Locate the cell with the specified text and output its (x, y) center coordinate. 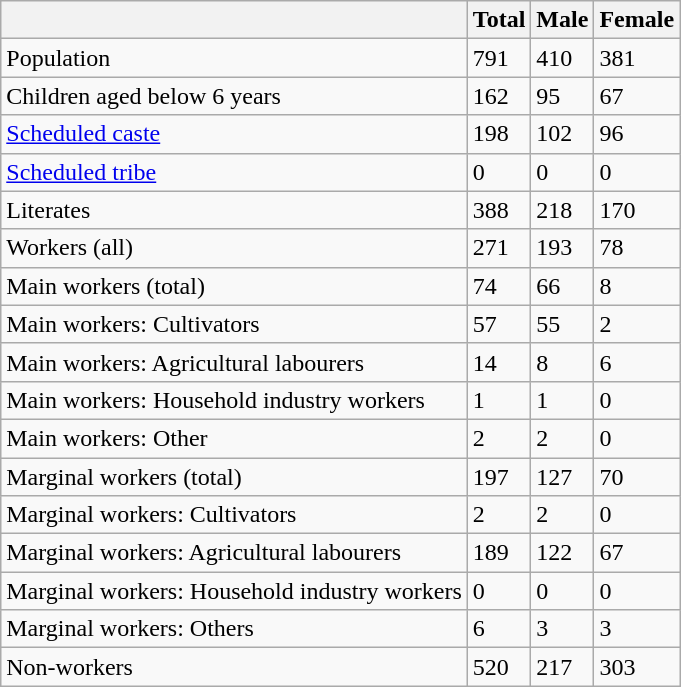
189 (499, 553)
Total (499, 20)
791 (499, 58)
57 (499, 324)
Non-workers (234, 667)
Female (637, 20)
Main workers: Agricultural labourers (234, 362)
Male (562, 20)
Marginal workers: Cultivators (234, 515)
217 (562, 667)
78 (637, 248)
410 (562, 58)
Children aged below 6 years (234, 96)
218 (562, 210)
Main workers: Other (234, 438)
Marginal workers (total) (234, 477)
Marginal workers: Others (234, 629)
Literates (234, 210)
198 (499, 134)
197 (499, 477)
55 (562, 324)
102 (562, 134)
193 (562, 248)
Marginal workers: Agricultural labourers (234, 553)
122 (562, 553)
520 (499, 667)
95 (562, 96)
127 (562, 477)
Workers (all) (234, 248)
Main workers (total) (234, 286)
66 (562, 286)
14 (499, 362)
70 (637, 477)
170 (637, 210)
Scheduled tribe (234, 172)
381 (637, 58)
74 (499, 286)
Population (234, 58)
Marginal workers: Household industry workers (234, 591)
303 (637, 667)
388 (499, 210)
162 (499, 96)
96 (637, 134)
Main workers: Cultivators (234, 324)
271 (499, 248)
Scheduled caste (234, 134)
Main workers: Household industry workers (234, 400)
